Return (x, y) of the center of cell containing provided text 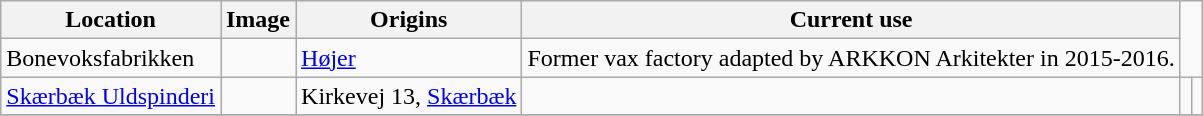
Højer (409, 58)
Image (258, 20)
Origins (409, 20)
Bonevoksfabrikken (111, 58)
Former vax factory adapted by ARKKON Arkitekter in 2015-2016. (851, 58)
Skærbæk Uldspinderi (111, 96)
Kirkevej 13, Skærbæk (409, 96)
Current use (851, 20)
Location (111, 20)
